Provide the (x, y) coordinate of the cell's center where the given text is located.  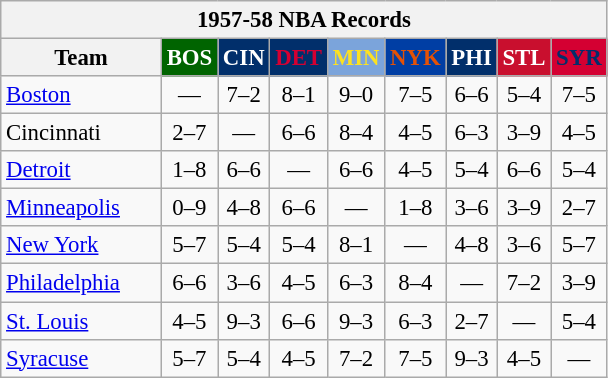
Cincinnati (82, 133)
Detroit (82, 170)
Philadelphia (82, 283)
MIN (356, 58)
1957-58 NBA Records (304, 20)
BOS (189, 58)
Syracuse (82, 358)
STL (524, 58)
DET (298, 58)
New York (82, 245)
PHI (472, 58)
0–9 (189, 208)
Minneapolis (82, 208)
St. Louis (82, 321)
NYK (416, 58)
Team (82, 58)
9–0 (356, 95)
CIN (244, 58)
Boston (82, 95)
SYR (579, 58)
